Return the (x, y) coordinate for the center point of the cell that contains the specified text.  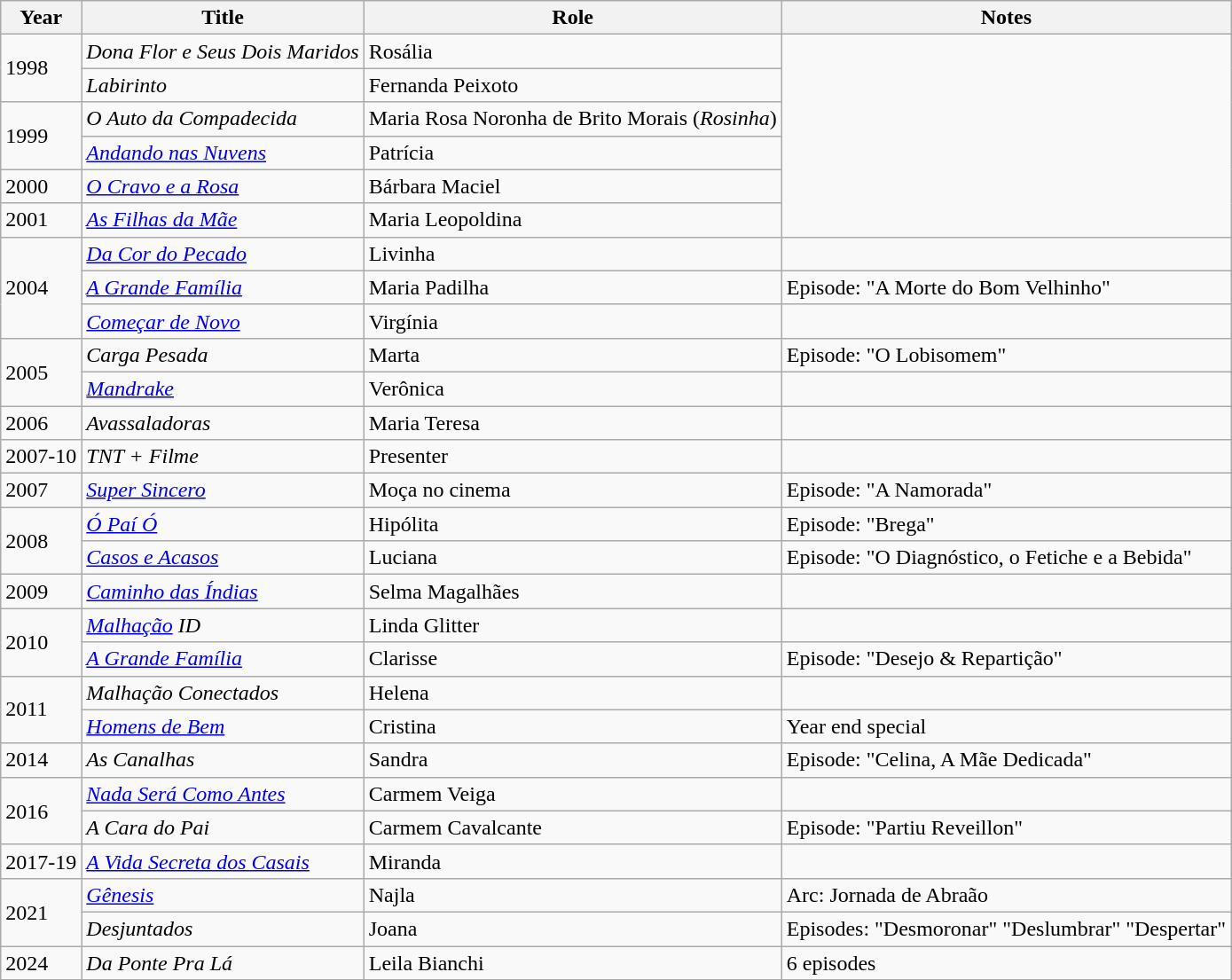
2024 (41, 962)
Maria Teresa (573, 423)
Casos e Acasos (223, 558)
2005 (41, 372)
2016 (41, 811)
2009 (41, 592)
Presenter (573, 457)
Selma Magalhães (573, 592)
2014 (41, 760)
Marta (573, 355)
2004 (41, 287)
Episode: "Celina, A Mãe Dedicada" (1006, 760)
Helena (573, 693)
Caminho das Índias (223, 592)
Episode: "O Lobisomem" (1006, 355)
A Vida Secreta dos Casais (223, 861)
Arc: Jornada de Abraão (1006, 895)
2000 (41, 186)
Leila Bianchi (573, 962)
Labirinto (223, 85)
Maria Padilha (573, 287)
2007-10 (41, 457)
2011 (41, 710)
Episode: "O Diagnóstico, o Fetiche e a Bebida" (1006, 558)
Episode: "Partiu Reveillon" (1006, 827)
2021 (41, 912)
Livinha (573, 254)
Bárbara Maciel (573, 186)
Rosália (573, 51)
Maria Leopoldina (573, 220)
Cristina (573, 726)
Linda Glitter (573, 625)
Super Sincero (223, 490)
TNT + Filme (223, 457)
As Filhas da Mãe (223, 220)
Clarisse (573, 659)
Episodes: "Desmoronar" "Deslumbrar" "Despertar" (1006, 929)
Episode: "A Morte do Bom Velhinho" (1006, 287)
Da Ponte Pra Lá (223, 962)
Sandra (573, 760)
Year end special (1006, 726)
Fernanda Peixoto (573, 85)
Joana (573, 929)
6 episodes (1006, 962)
Desjuntados (223, 929)
Começar de Novo (223, 321)
Ó Paí Ó (223, 524)
Carga Pesada (223, 355)
Virgínia (573, 321)
Maria Rosa Noronha de Brito Morais (Rosinha) (573, 119)
As Canalhas (223, 760)
Hipólita (573, 524)
Da Cor do Pecado (223, 254)
Gênesis (223, 895)
Malhação ID (223, 625)
Luciana (573, 558)
1998 (41, 68)
2006 (41, 423)
A Cara do Pai (223, 827)
Nada Será Como Antes (223, 794)
Episode: "A Namorada" (1006, 490)
2017-19 (41, 861)
Episode: "Desejo & Repartição" (1006, 659)
O Auto da Compadecida (223, 119)
Moça no cinema (573, 490)
Carmem Cavalcante (573, 827)
Year (41, 18)
Dona Flor e Seus Dois Maridos (223, 51)
2001 (41, 220)
Carmem Veiga (573, 794)
Episode: "Brega" (1006, 524)
Najla (573, 895)
Malhação Conectados (223, 693)
Homens de Bem (223, 726)
2010 (41, 642)
Miranda (573, 861)
Notes (1006, 18)
2007 (41, 490)
1999 (41, 136)
Andando nas Nuvens (223, 153)
Mandrake (223, 388)
Title (223, 18)
2008 (41, 541)
Patrícia (573, 153)
Verônica (573, 388)
Avassaladoras (223, 423)
O Cravo e a Rosa (223, 186)
Role (573, 18)
